Identify which cell holds the provided text, then report its [x, y] central coordinate. 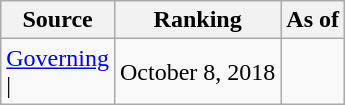
Source [58, 20]
October 8, 2018 [197, 72]
As of [313, 20]
Ranking [197, 20]
Governing| [58, 72]
